Extract the (x, y) coordinate from the center of the cell holding the provided text.  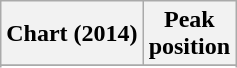
Chart (2014) (72, 34)
Peakposition (189, 34)
